Identify which cell holds the provided text, then report its (x, y) central coordinate. 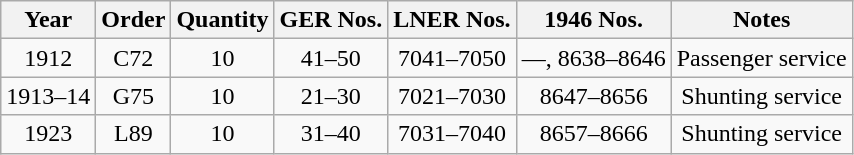
21–30 (331, 96)
LNER Nos. (452, 20)
7031–7040 (452, 134)
8657–8666 (594, 134)
7021–7030 (452, 96)
C72 (134, 58)
GER Nos. (331, 20)
L89 (134, 134)
Notes (762, 20)
1913–14 (48, 96)
8647–8656 (594, 96)
31–40 (331, 134)
Passenger service (762, 58)
41–50 (331, 58)
Quantity (222, 20)
1946 Nos. (594, 20)
1923 (48, 134)
Order (134, 20)
7041–7050 (452, 58)
1912 (48, 58)
Year (48, 20)
G75 (134, 96)
—, 8638–8646 (594, 58)
